Identify which cell holds the provided text, then report its (X, Y) central coordinate. 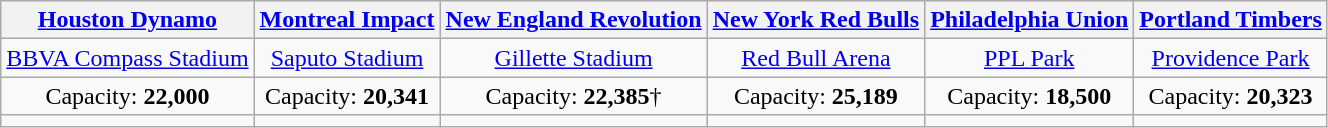
Portland Timbers (1231, 20)
Capacity: 22,000 (128, 96)
BBVA Compass Stadium (128, 58)
Philadelphia Union (1030, 20)
Providence Park (1231, 58)
Capacity: 20,323 (1231, 96)
Gillette Stadium (574, 58)
Capacity: 22,385† (574, 96)
Montreal Impact (347, 20)
Houston Dynamo (128, 20)
Red Bull Arena (816, 58)
PPL Park (1030, 58)
Capacity: 18,500 (1030, 96)
New England Revolution (574, 20)
Saputo Stadium (347, 58)
New York Red Bulls (816, 20)
Capacity: 25,189 (816, 96)
Capacity: 20,341 (347, 96)
